Capture the cell that displays the provided text and extract its (x, y) central coordinate. 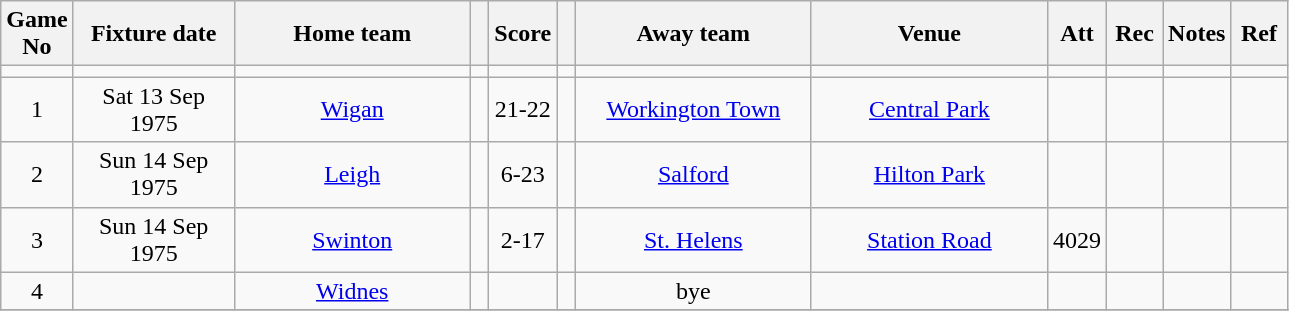
Central Park (929, 110)
Score (523, 34)
Home team (352, 34)
Hilton Park (929, 174)
Workington Town (693, 110)
Game No (37, 34)
Sat 13 Sep 1975 (154, 110)
Ref (1259, 34)
Wigan (352, 110)
Widnes (352, 291)
21-22 (523, 110)
2-17 (523, 240)
Swinton (352, 240)
Station Road (929, 240)
Salford (693, 174)
Away team (693, 34)
Venue (929, 34)
6-23 (523, 174)
1 (37, 110)
4029 (1076, 240)
Leigh (352, 174)
4 (37, 291)
Fixture date (154, 34)
Notes (1197, 34)
bye (693, 291)
3 (37, 240)
2 (37, 174)
Rec (1135, 34)
Att (1076, 34)
St. Helens (693, 240)
